Output the (x, y) coordinate of the center of the cell containing the given text.  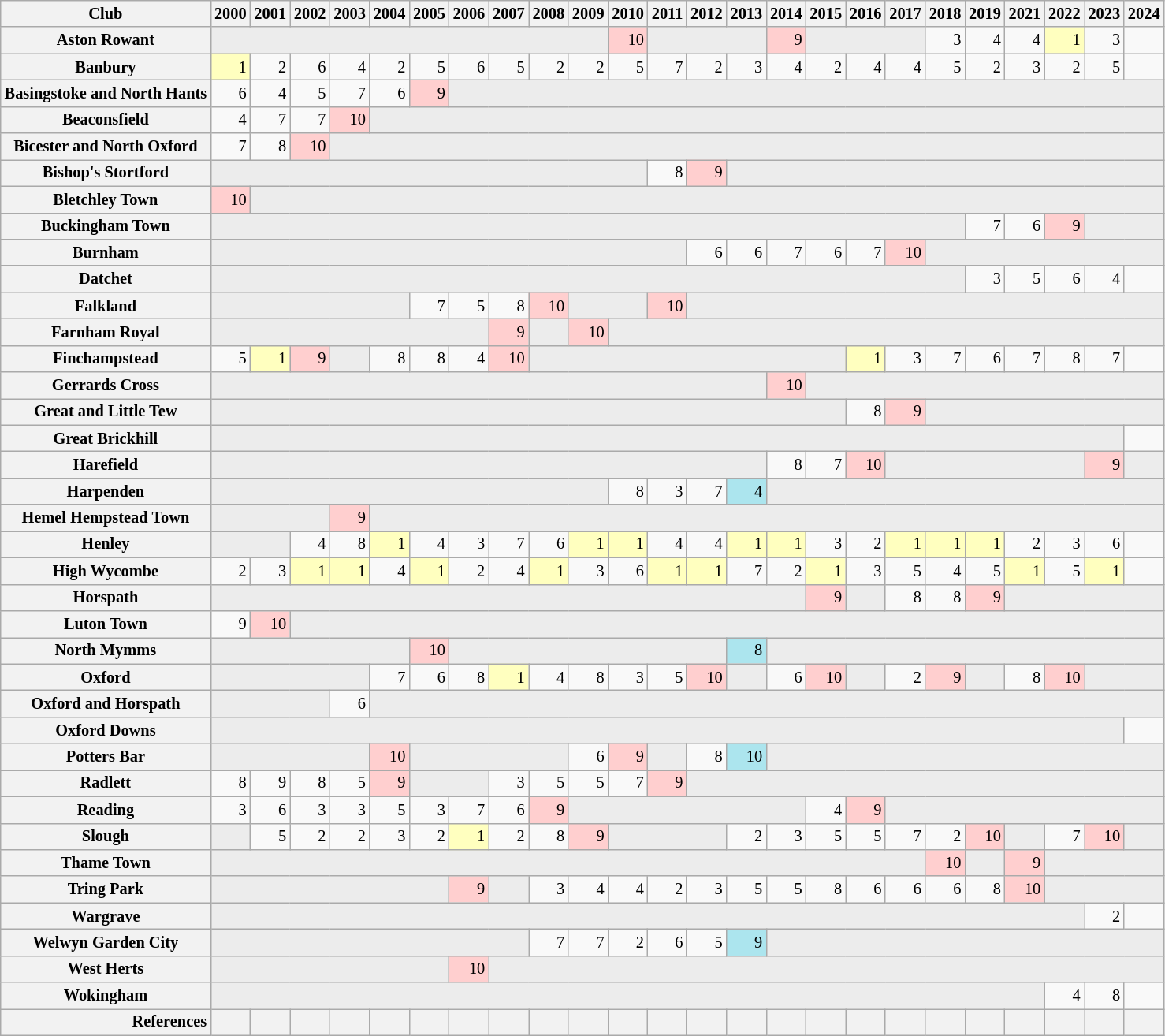
2010 (627, 13)
2001 (270, 13)
Harpenden (106, 491)
Beaconsfield (106, 120)
Harefield (106, 464)
Horspath (106, 598)
Slough (106, 837)
Reading (106, 810)
2004 (389, 13)
2019 (984, 13)
Basingstoke and North Hants (106, 93)
Wargrave (106, 916)
2022 (1064, 13)
Bicester and North Oxford (106, 147)
2015 (825, 13)
2012 (706, 13)
2003 (349, 13)
2014 (786, 13)
References (106, 1022)
Luton Town (106, 624)
2011 (667, 13)
Finchampstead (106, 359)
2006 (469, 13)
Gerrards Cross (106, 386)
2002 (310, 13)
Falkland (106, 306)
Banbury (106, 67)
2018 (945, 13)
Great and Little Tew (106, 412)
North Mymms (106, 650)
Tring Park (106, 889)
Radlett (106, 783)
2008 (549, 13)
Farnham Royal (106, 332)
Welwyn Garden City (106, 942)
Datchet (106, 279)
2017 (905, 13)
Buckingham Town (106, 226)
2016 (865, 13)
Thame Town (106, 863)
Henley (106, 544)
Club (106, 13)
Oxford (106, 677)
West Herts (106, 969)
Burnham (106, 252)
Hemel Hempstead Town (106, 518)
2021 (1025, 13)
Bishop's Stortford (106, 173)
2024 (1144, 13)
2000 (230, 13)
Oxford Downs (106, 730)
Potters Bar (106, 757)
2005 (429, 13)
Oxford and Horspath (106, 703)
Aston Rowant (106, 40)
Great Brickhill (106, 438)
2023 (1104, 13)
2013 (746, 13)
Wokingham (106, 996)
High Wycombe (106, 571)
2009 (588, 13)
2007 (508, 13)
Bletchley Town (106, 199)
